Return the [X, Y] coordinate for the center point of the cell that contains the specified text.  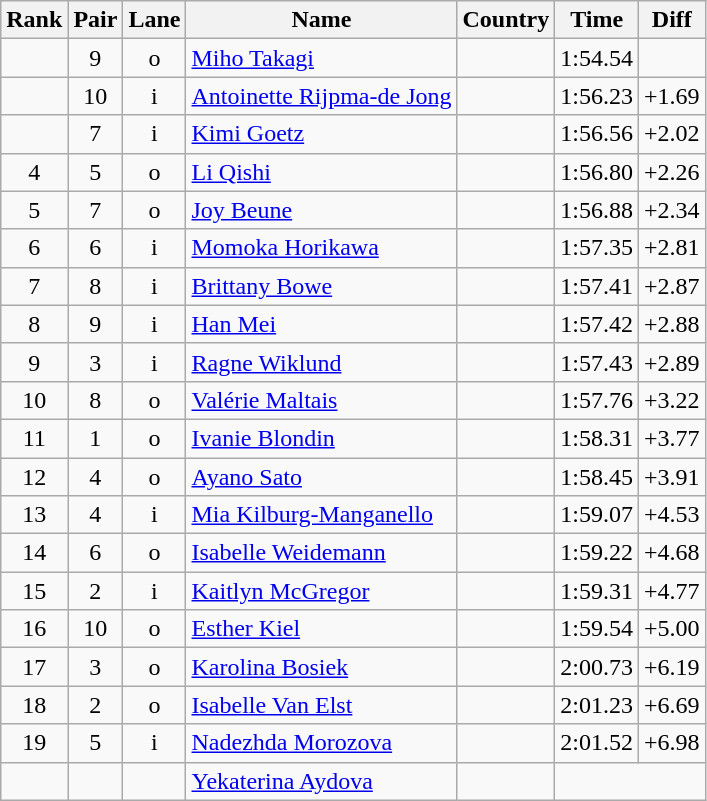
1:56.23 [597, 96]
16 [34, 629]
Pair [96, 20]
15 [34, 591]
Esther Kiel [322, 629]
Miho Takagi [322, 58]
Karolina Bosiek [322, 667]
Brittany Bowe [322, 286]
Diff [672, 20]
1:59.22 [597, 553]
13 [34, 515]
1:59.54 [597, 629]
+6.69 [672, 705]
Ivanie Blondin [322, 438]
+5.00 [672, 629]
Kimi Goetz [322, 134]
1:58.45 [597, 477]
1 [96, 438]
1:56.88 [597, 210]
Isabelle Weidemann [322, 553]
14 [34, 553]
+6.98 [672, 743]
+3.91 [672, 477]
+2.88 [672, 324]
Han Mei [322, 324]
Yekaterina Aydova [322, 781]
+2.34 [672, 210]
1:58.31 [597, 438]
Time [597, 20]
1:57.35 [597, 248]
Valérie Maltais [322, 400]
1:57.41 [597, 286]
1:59.07 [597, 515]
1:59.31 [597, 591]
18 [34, 705]
Rank [34, 20]
Country [506, 20]
+3.77 [672, 438]
1:57.42 [597, 324]
17 [34, 667]
+2.89 [672, 362]
+4.53 [672, 515]
+1.69 [672, 96]
+3.22 [672, 400]
+2.26 [672, 172]
+2.87 [672, 286]
Kaitlyn McGregor [322, 591]
Li Qishi [322, 172]
+4.68 [672, 553]
+4.77 [672, 591]
+6.19 [672, 667]
Antoinette Rijpma-de Jong [322, 96]
Ragne Wiklund [322, 362]
Isabelle Van Elst [322, 705]
2:01.52 [597, 743]
1:57.76 [597, 400]
11 [34, 438]
1:54.54 [597, 58]
Joy Beune [322, 210]
+2.02 [672, 134]
Name [322, 20]
Nadezhda Morozova [322, 743]
Mia Kilburg-Manganello [322, 515]
19 [34, 743]
Momoka Horikawa [322, 248]
2:00.73 [597, 667]
Ayano Sato [322, 477]
2:01.23 [597, 705]
1:57.43 [597, 362]
1:56.56 [597, 134]
1:56.80 [597, 172]
Lane [154, 20]
+2.81 [672, 248]
12 [34, 477]
